For the text-containing cell, return its midpoint in [x, y] coordinate format. 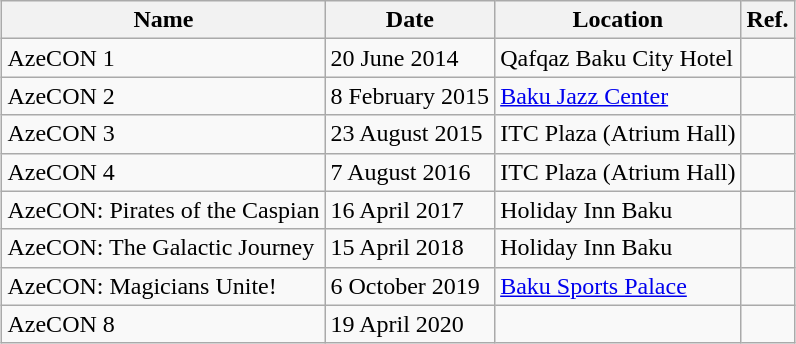
Name [164, 20]
6 October 2019 [410, 286]
AzeCON 3 [164, 134]
Baku Jazz Center [618, 96]
AzeCON 4 [164, 172]
AzeCON: The Galactic Journey [164, 248]
Location [618, 20]
23 August 2015 [410, 134]
AzeCON 8 [164, 324]
Ref. [768, 20]
8 February 2015 [410, 96]
Date [410, 20]
7 August 2016 [410, 172]
15 April 2018 [410, 248]
16 April 2017 [410, 210]
Baku Sports Palace [618, 286]
AzeCON: Magicians Unite! [164, 286]
Qafqaz Baku City Hotel [618, 58]
AzeCON: Pirates of the Caspian [164, 210]
AzeCON 1 [164, 58]
20 June 2014 [410, 58]
AzeCON 2 [164, 96]
19 April 2020 [410, 324]
